Search for the cell housing the specified text and yield its (X, Y) center coordinate. 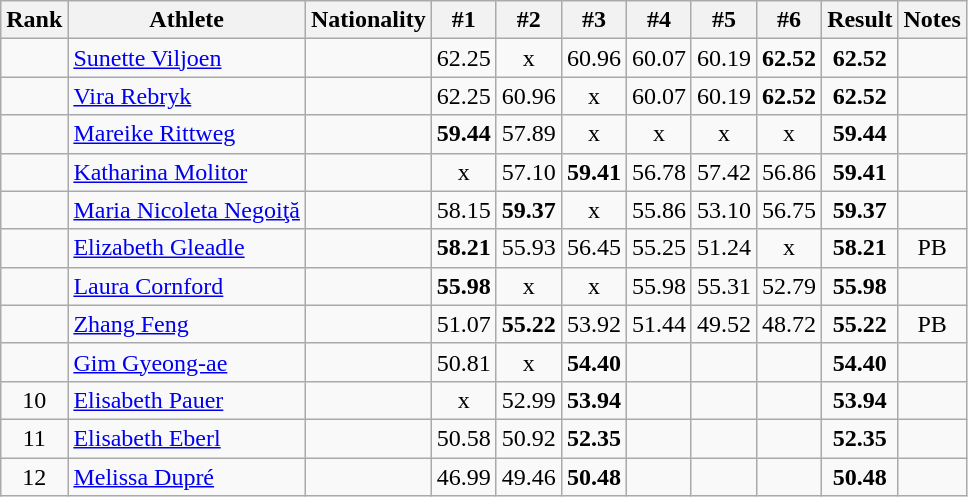
51.24 (724, 248)
#6 (790, 20)
49.46 (528, 477)
56.86 (790, 172)
Maria Nicoleta Negoiţă (187, 210)
53.10 (724, 210)
51.07 (464, 324)
Sunette Viljoen (187, 58)
Nationality (368, 20)
56.75 (790, 210)
Gim Gyeong-ae (187, 362)
Result (860, 20)
#2 (528, 20)
10 (34, 400)
50.58 (464, 438)
57.42 (724, 172)
Elizabeth Gleadle (187, 248)
Notes (932, 20)
55.93 (528, 248)
51.44 (658, 324)
Mareike Rittweg (187, 134)
56.45 (594, 248)
48.72 (790, 324)
57.89 (528, 134)
#3 (594, 20)
Rank (34, 20)
Elisabeth Pauer (187, 400)
56.78 (658, 172)
#4 (658, 20)
55.25 (658, 248)
#1 (464, 20)
58.15 (464, 210)
50.81 (464, 362)
12 (34, 477)
52.79 (790, 286)
11 (34, 438)
#5 (724, 20)
55.31 (724, 286)
Katharina Molitor (187, 172)
52.99 (528, 400)
55.86 (658, 210)
Elisabeth Eberl (187, 438)
Athlete (187, 20)
Melissa Dupré (187, 477)
57.10 (528, 172)
Vira Rebryk (187, 96)
Zhang Feng (187, 324)
Laura Cornford (187, 286)
49.52 (724, 324)
46.99 (464, 477)
53.92 (594, 324)
50.92 (528, 438)
